Extract the (X, Y) coordinate from the center of the cell holding the provided text.  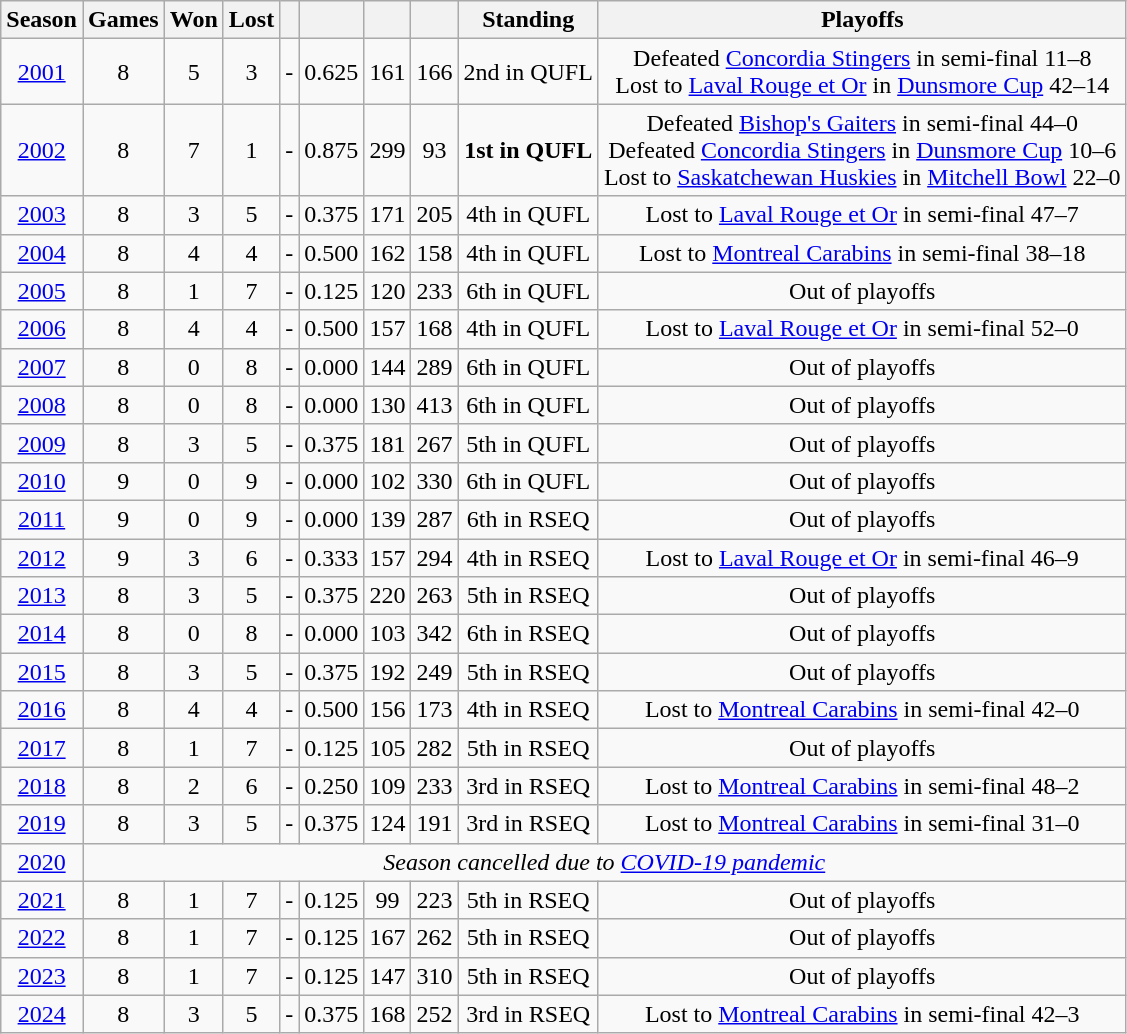
147 (388, 976)
0.875 (332, 150)
181 (388, 443)
2003 (42, 215)
99 (388, 900)
294 (434, 557)
2019 (42, 824)
267 (434, 443)
287 (434, 519)
0.250 (332, 786)
220 (388, 596)
2 (194, 786)
2024 (42, 1014)
342 (434, 634)
120 (388, 291)
Season (42, 20)
158 (434, 253)
2014 (42, 634)
Lost (251, 20)
192 (388, 672)
2005 (42, 291)
2012 (42, 557)
2008 (42, 405)
2010 (42, 481)
252 (434, 1014)
1st in QUFL (528, 150)
144 (388, 367)
2011 (42, 519)
93 (434, 150)
2017 (42, 748)
156 (388, 710)
Playoffs (862, 20)
109 (388, 786)
2009 (42, 443)
Won (194, 20)
289 (434, 367)
2022 (42, 938)
Lost to Laval Rouge et Or in semi-final 52–0 (862, 329)
310 (434, 976)
Lost to Laval Rouge et Or in semi-final 46–9 (862, 557)
Lost to Montreal Carabins in semi-final 42–3 (862, 1014)
Standing (528, 20)
Lost to Montreal Carabins in semi-final 48–2 (862, 786)
2016 (42, 710)
282 (434, 748)
162 (388, 253)
161 (388, 72)
105 (388, 748)
330 (434, 481)
223 (434, 900)
Defeated Concordia Stingers in semi-final 11–8Lost to Laval Rouge et Or in Dunsmore Cup 42–14 (862, 72)
2023 (42, 976)
205 (434, 215)
173 (434, 710)
249 (434, 672)
2015 (42, 672)
Lost to Montreal Carabins in semi-final 38–18 (862, 253)
2006 (42, 329)
2018 (42, 786)
2007 (42, 367)
2013 (42, 596)
2004 (42, 253)
5th in QUFL (528, 443)
Lost to Laval Rouge et Or in semi-final 47–7 (862, 215)
2nd in QUFL (528, 72)
124 (388, 824)
Lost to Montreal Carabins in semi-final 42–0 (862, 710)
2002 (42, 150)
Lost to Montreal Carabins in semi-final 31–0 (862, 824)
0.625 (332, 72)
139 (388, 519)
2021 (42, 900)
262 (434, 938)
171 (388, 215)
130 (388, 405)
0.333 (332, 557)
103 (388, 634)
263 (434, 596)
167 (388, 938)
191 (434, 824)
166 (434, 72)
2001 (42, 72)
Defeated Bishop's Gaiters in semi-final 44–0Defeated Concordia Stingers in Dunsmore Cup 10–6Lost to Saskatchewan Huskies in Mitchell Bowl 22–0 (862, 150)
Season cancelled due to COVID-19 pandemic (604, 862)
Games (123, 20)
2020 (42, 862)
299 (388, 150)
413 (434, 405)
102 (388, 481)
